Return (X, Y) of the center of cell containing provided text 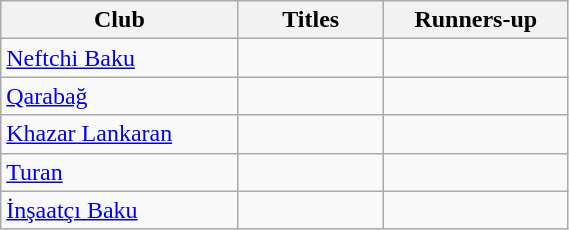
Khazar Lankaran (120, 134)
Titles (310, 20)
Club (120, 20)
İnşaatçı Baku (120, 210)
Qarabağ (120, 96)
Turan (120, 172)
Neftchi Baku (120, 58)
Runners-up (476, 20)
